From the cell containing the given text, extract its center point as [x, y] coordinate. 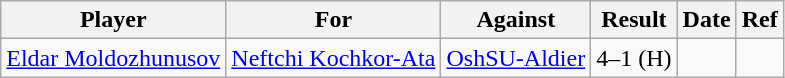
Against [516, 20]
Neftchi Kochkor-Ata [334, 58]
4–1 (H) [634, 58]
Date [706, 20]
Result [634, 20]
Player [114, 20]
Ref [760, 20]
Eldar Moldozhunusov [114, 58]
For [334, 20]
OshSU-Aldier [516, 58]
